Capture the cell that displays the provided text and extract its (X, Y) central coordinate. 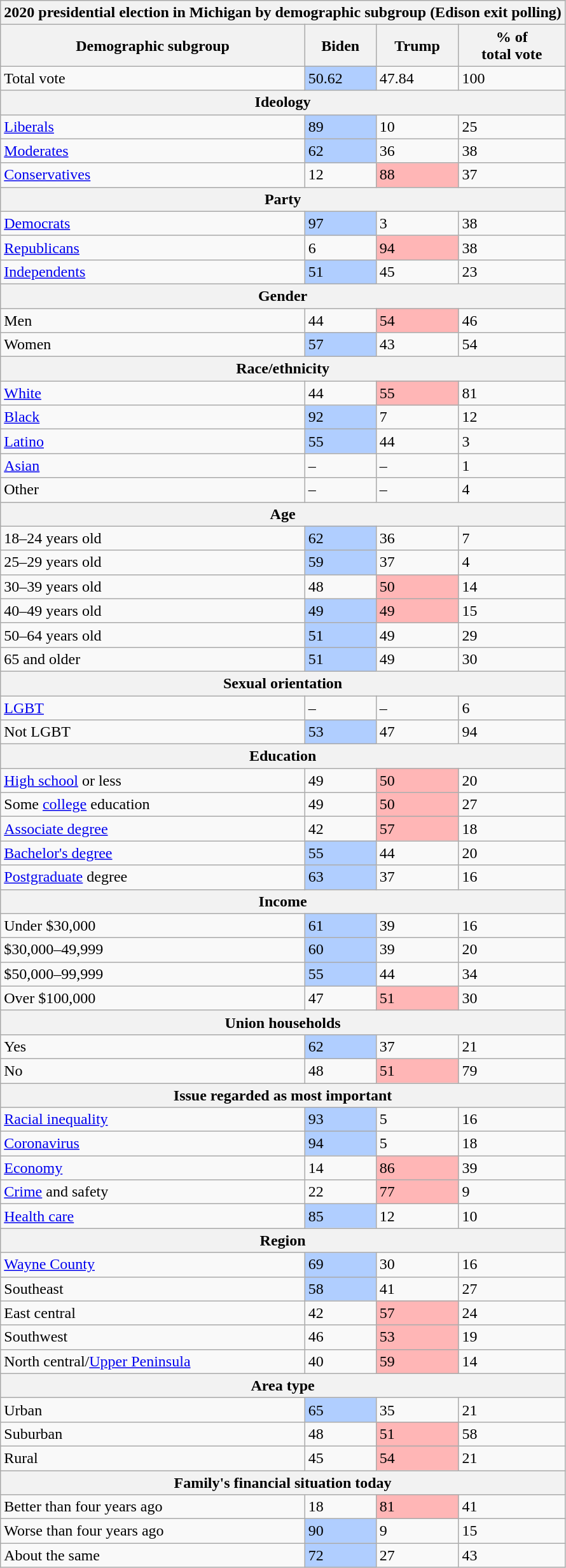
Latino (153, 441)
Southeast (153, 1289)
Family's financial situation today (283, 1483)
93 (340, 1120)
East central (153, 1313)
Bachelor's degree (153, 853)
Associate degree (153, 829)
85 (340, 1216)
65 (340, 1410)
North central/Upper Peninsula (153, 1361)
Party (283, 199)
White (153, 393)
Area type (283, 1385)
Postgraduate degree (153, 877)
72 (340, 1555)
Coronavirus (153, 1144)
79 (511, 1071)
35 (417, 1410)
Union households (283, 1022)
Biden (340, 46)
40–49 years old (153, 611)
Some college education (153, 805)
100 (511, 78)
Black (153, 417)
Urban (153, 1410)
Crime and safety (153, 1192)
Southwest (153, 1337)
Not LGBT (153, 732)
Other (153, 490)
50.62 (340, 78)
65 and older (153, 659)
Democrats (153, 223)
Race/ethnicity (283, 369)
$50,000–99,999 (153, 974)
90 (340, 1531)
40 (340, 1361)
Asian (153, 466)
Issue regarded as most important (283, 1095)
Better than four years ago (153, 1507)
Education (283, 756)
25–29 years old (153, 562)
30–39 years old (153, 586)
Income (283, 901)
Gender (283, 296)
Yes (153, 1046)
50–64 years old (153, 635)
No (153, 1071)
LGBT (153, 708)
88 (417, 175)
Ideology (283, 102)
Sexual orientation (283, 683)
2020 presidential election in Michigan by demographic subgroup (Edison exit polling) (283, 13)
Economy (153, 1168)
86 (417, 1168)
18–24 years old (153, 538)
77 (417, 1192)
Republicans (153, 247)
Independents (153, 272)
High school or less (153, 781)
About the same (153, 1555)
23 (511, 272)
89 (340, 127)
Suburban (153, 1434)
Moderates (153, 151)
Conservatives (153, 175)
Wayne County (153, 1265)
Total vote (153, 78)
Racial inequality (153, 1120)
34 (511, 974)
Region (283, 1240)
63 (340, 877)
Worse than four years ago (153, 1531)
Liberals (153, 127)
Under $30,000 (153, 926)
% oftotal vote (511, 46)
69 (340, 1265)
22 (340, 1192)
97 (340, 223)
Women (153, 345)
92 (340, 417)
Men (153, 320)
25 (511, 127)
29 (511, 635)
Age (283, 514)
Health care (153, 1216)
Trump (417, 46)
1 (511, 466)
61 (340, 926)
24 (511, 1313)
60 (340, 950)
Over $100,000 (153, 998)
47.84 (417, 78)
$30,000–49,999 (153, 950)
Demographic subgroup (153, 46)
Rural (153, 1458)
19 (511, 1337)
